Determine the [x, y] coordinate at the center of the cell enclosing the given text.  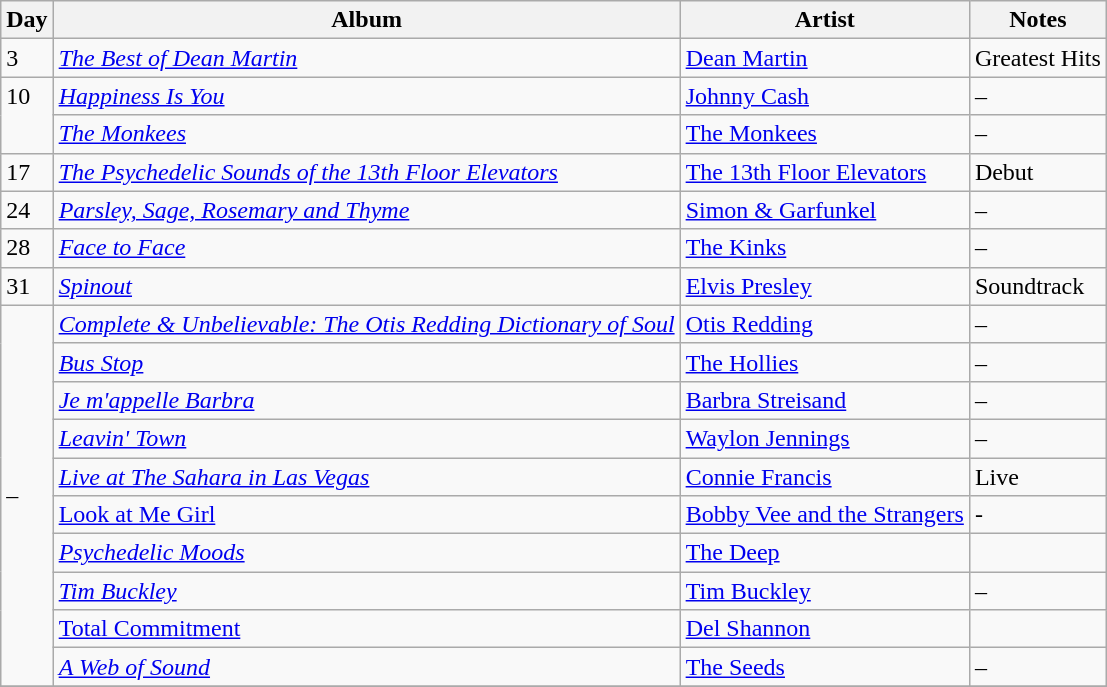
Face to Face [366, 248]
Live at The Sahara in Las Vegas [366, 477]
Del Shannon [824, 629]
The Best of Dean Martin [366, 58]
24 [27, 210]
17 [27, 172]
Elvis Presley [824, 286]
Simon & Garfunkel [824, 210]
A Web of Sound [366, 667]
Waylon Jennings [824, 438]
The Deep [824, 553]
Barbra Streisand [824, 400]
Notes [1038, 20]
Debut [1038, 172]
The Seeds [824, 667]
- [1038, 515]
Spinout [366, 286]
3 [27, 58]
Look at Me Girl [366, 515]
Happiness Is You [366, 96]
10 [27, 115]
Bobby Vee and the Strangers [824, 515]
The Psychedelic Sounds of the 13th Floor Elevators [366, 172]
Psychedelic Moods [366, 553]
Total Commitment [366, 629]
Greatest Hits [1038, 58]
Complete & Unbelievable: The Otis Redding Dictionary of Soul [366, 324]
Bus Stop [366, 362]
Otis Redding [824, 324]
Parsley, Sage, Rosemary and Thyme [366, 210]
Live [1038, 477]
Dean Martin [824, 58]
Johnny Cash [824, 96]
Album [366, 20]
28 [27, 248]
The 13th Floor Elevators [824, 172]
Soundtrack [1038, 286]
Day [27, 20]
31 [27, 286]
Artist [824, 20]
Connie Francis [824, 477]
Leavin' Town [366, 438]
Je m'appelle Barbra [366, 400]
The Kinks [824, 248]
The Hollies [824, 362]
